Provide the [X, Y] coordinate of the cell's center where the given text is located.  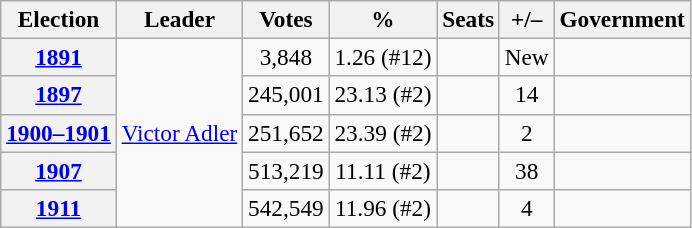
New [526, 57]
1891 [59, 57]
4 [526, 208]
14 [526, 95]
38 [526, 170]
3,848 [286, 57]
1897 [59, 95]
23.39 (#2) [383, 133]
Election [59, 19]
Votes [286, 19]
1907 [59, 170]
+/– [526, 19]
513,219 [286, 170]
% [383, 19]
245,001 [286, 95]
11.96 (#2) [383, 208]
11.11 (#2) [383, 170]
251,652 [286, 133]
Victor Adler [179, 132]
1.26 (#12) [383, 57]
Seats [468, 19]
542,549 [286, 208]
1911 [59, 208]
Leader [179, 19]
2 [526, 133]
1900–1901 [59, 133]
23.13 (#2) [383, 95]
Government [622, 19]
